Detect which cell encompasses the target text, then output its [x, y] center coordinate. 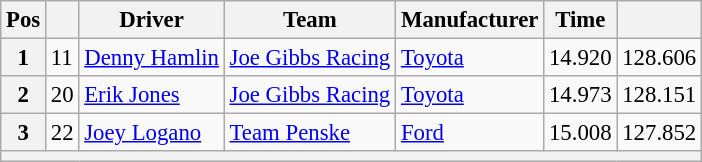
15.008 [580, 133]
Manufacturer [470, 20]
11 [62, 58]
14.920 [580, 58]
1 [24, 58]
Driver [152, 20]
22 [62, 133]
127.852 [660, 133]
Denny Hamlin [152, 58]
Erik Jones [152, 95]
Ford [470, 133]
Time [580, 20]
128.151 [660, 95]
20 [62, 95]
Team [310, 20]
Pos [24, 20]
Team Penske [310, 133]
3 [24, 133]
14.973 [580, 95]
Joey Logano [152, 133]
128.606 [660, 58]
2 [24, 95]
